Return [x, y] of the center of cell containing provided text 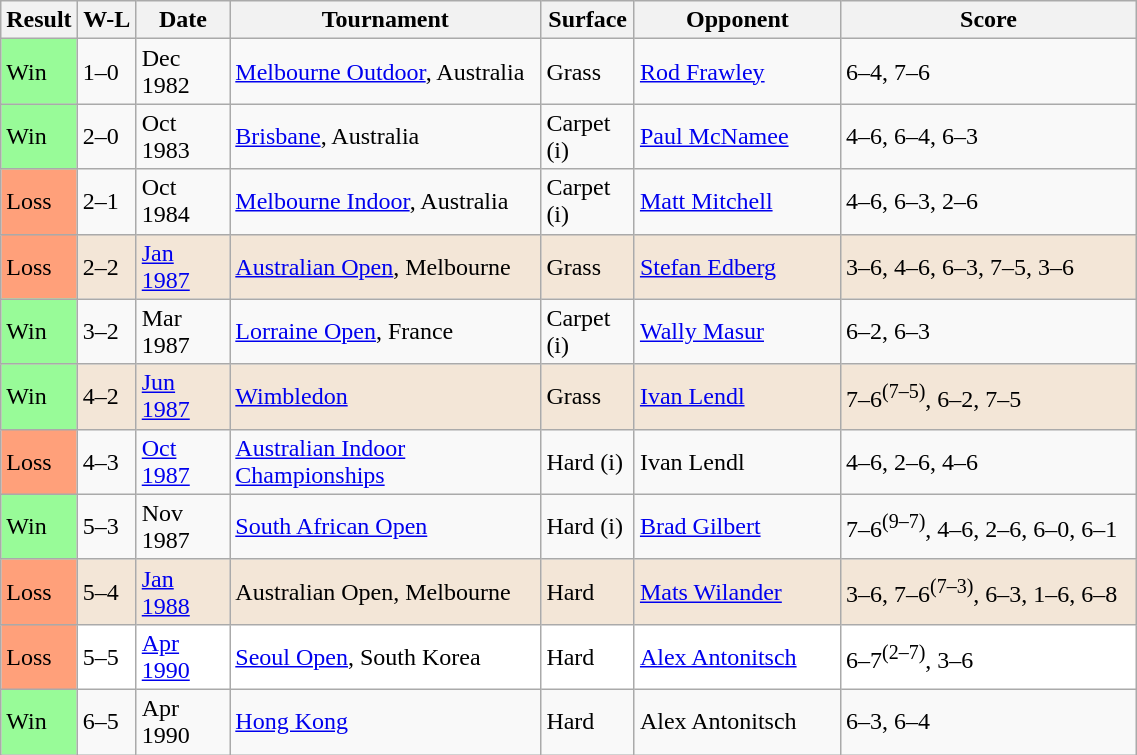
4–2 [106, 396]
3–6, 4–6, 6–3, 7–5, 3–6 [988, 266]
Oct 1987 [183, 462]
Jun 1987 [183, 396]
3–6, 7–6(7–3), 6–3, 1–6, 6–8 [988, 592]
Brisbane, Australia [386, 136]
4–6, 6–3, 2–6 [988, 202]
1–0 [106, 72]
Mats Wilander [737, 592]
Wimbledon [386, 396]
Melbourne Outdoor, Australia [386, 72]
2–1 [106, 202]
5–4 [106, 592]
Oct 1983 [183, 136]
Lorraine Open, France [386, 332]
Paul McNamee [737, 136]
6–7(2–7), 3–6 [988, 656]
7–6(7–5), 6–2, 7–5 [988, 396]
W-L [106, 20]
5–3 [106, 526]
Date [183, 20]
Seoul Open, South Korea [386, 656]
Surface [588, 20]
Oct 1984 [183, 202]
Wally Masur [737, 332]
6–5 [106, 722]
Stefan Edberg [737, 266]
Mar 1987 [183, 332]
Opponent [737, 20]
2–0 [106, 136]
4–6, 6–4, 6–3 [988, 136]
7–6(9–7), 4–6, 2–6, 6–0, 6–1 [988, 526]
Melbourne Indoor, Australia [386, 202]
South African Open [386, 526]
Tournament [386, 20]
Result [39, 20]
3–2 [106, 332]
2–2 [106, 266]
6–3, 6–4 [988, 722]
Nov 1987 [183, 526]
4–6, 2–6, 4–6 [988, 462]
Hong Kong [386, 722]
Australian Indoor Championships [386, 462]
Jan 1988 [183, 592]
6–4, 7–6 [988, 72]
Matt Mitchell [737, 202]
Score [988, 20]
4–3 [106, 462]
Brad Gilbert [737, 526]
Dec 1982 [183, 72]
5–5 [106, 656]
6–2, 6–3 [988, 332]
Rod Frawley [737, 72]
Jan 1987 [183, 266]
